From the cell containing the given text, extract its center point as (x, y) coordinate. 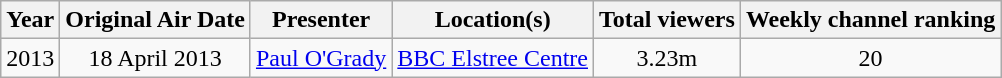
Total viewers (668, 20)
Location(s) (493, 20)
20 (870, 58)
2013 (30, 58)
3.23m (668, 58)
Original Air Date (156, 20)
Presenter (320, 20)
BBC Elstree Centre (493, 58)
Weekly channel ranking (870, 20)
Year (30, 20)
Paul O'Grady (320, 58)
18 April 2013 (156, 58)
